Return (x, y) of the center of cell containing provided text 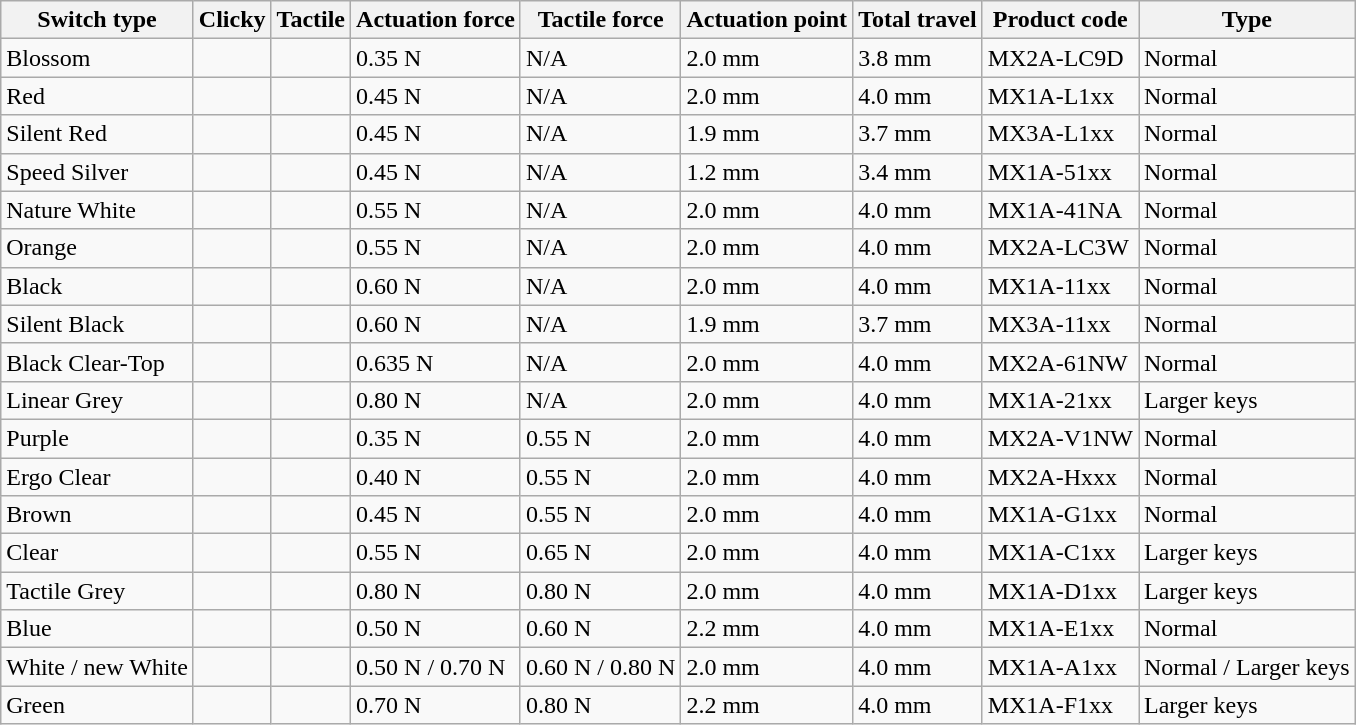
MX3A-L1xx (1060, 134)
Black Clear-Top (98, 362)
Switch type (98, 20)
0.50 N / 0.70 N (436, 667)
Tactile (311, 20)
Product code (1060, 20)
MX2A-61NW (1060, 362)
0.50 N (436, 629)
MX2A-Hxxx (1060, 477)
Actuation force (436, 20)
MX2A-LC3W (1060, 248)
Orange (98, 248)
MX1A-F1xx (1060, 705)
1.2 mm (767, 172)
White / new White (98, 667)
MX1A-D1xx (1060, 591)
Nature White (98, 210)
Ergo Clear (98, 477)
0.70 N (436, 705)
MX1A-51xx (1060, 172)
Actuation point (767, 20)
MX1A-E1xx (1060, 629)
MX1A-L1xx (1060, 96)
Clicky (232, 20)
Tactile Grey (98, 591)
MX1A-21xx (1060, 400)
Tactile force (600, 20)
MX1A-A1xx (1060, 667)
MX3A-11xx (1060, 324)
Normal / Larger keys (1246, 667)
3.8 mm (918, 58)
Black (98, 286)
Brown (98, 515)
MX1A-C1xx (1060, 553)
0.60 N / 0.80 N (600, 667)
0.40 N (436, 477)
Type (1246, 20)
MX1A-G1xx (1060, 515)
Total travel (918, 20)
MX1A-11xx (1060, 286)
MX2A-LC9D (1060, 58)
Blue (98, 629)
MX1A-41NA (1060, 210)
0.635 N (436, 362)
Silent Black (98, 324)
Silent Red (98, 134)
3.4 mm (918, 172)
Speed Silver (98, 172)
Green (98, 705)
Purple (98, 438)
Clear (98, 553)
Linear Grey (98, 400)
Red (98, 96)
Blossom (98, 58)
MX2A-V1NW (1060, 438)
0.65 N (600, 553)
